Search for the cell housing the specified text and yield its [X, Y] center coordinate. 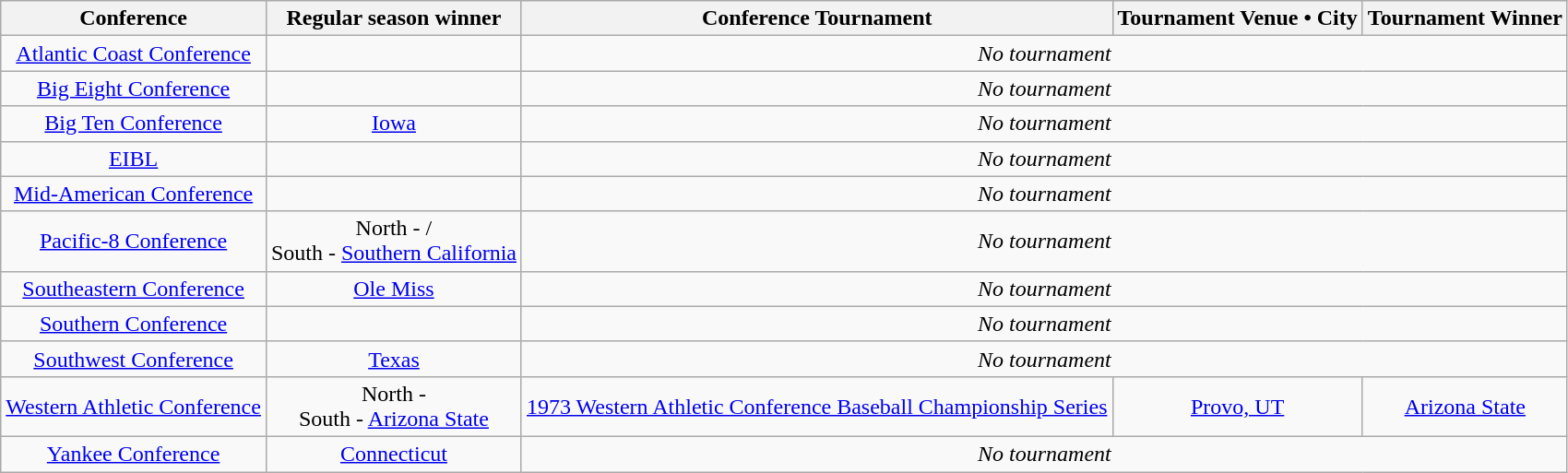
Tournament Venue • City [1238, 18]
Arizona State [1465, 406]
EIBL [134, 159]
Southwest Conference [134, 359]
Mid-American Conference [134, 194]
North - South - Arizona State [393, 406]
Yankee Conference [134, 454]
Conference Tournament [817, 18]
Conference [134, 18]
1973 Western Athletic Conference Baseball Championship Series [817, 406]
Provo, UT [1238, 406]
Ole Miss [393, 289]
Southeastern Conference [134, 289]
Iowa [393, 124]
Western Athletic Conference [134, 406]
Tournament Winner [1465, 18]
Regular season winner [393, 18]
Texas [393, 359]
Pacific-8 Conference [134, 242]
Atlantic Coast Conference [134, 53]
Big Eight Conference [134, 89]
Southern Conference [134, 324]
Big Ten Conference [134, 124]
North - /South - Southern California [393, 242]
Connecticut [393, 454]
